Capture the cell that displays the provided text and extract its [X, Y] central coordinate. 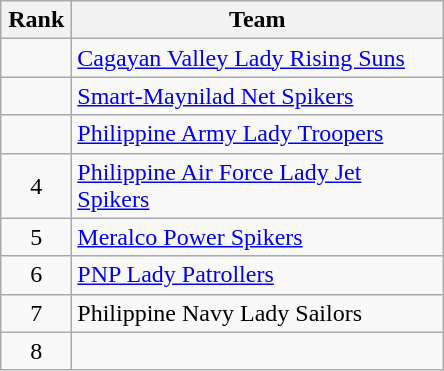
4 [36, 186]
Rank [36, 20]
Philippine Navy Lady Sailors [258, 313]
Meralco Power Spikers [258, 237]
7 [36, 313]
Cagayan Valley Lady Rising Suns [258, 58]
Philippine Army Lady Troopers [258, 134]
Team [258, 20]
PNP Lady Patrollers [258, 275]
5 [36, 237]
6 [36, 275]
Philippine Air Force Lady Jet Spikers [258, 186]
Smart-Maynilad Net Spikers [258, 96]
8 [36, 351]
